Determine the [x, y] coordinate at the center of the cell enclosing the given text.  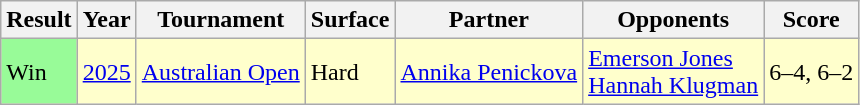
Annika Penickova [489, 72]
Hard [350, 72]
6–4, 6–2 [812, 72]
Tournament [220, 20]
Australian Open [220, 72]
Result [39, 20]
Emerson Jones Hannah Klugman [674, 72]
Year [106, 20]
Score [812, 20]
Surface [350, 20]
Opponents [674, 20]
Win [39, 72]
2025 [106, 72]
Partner [489, 20]
